From the cell containing the given text, extract its center point as (X, Y) coordinate. 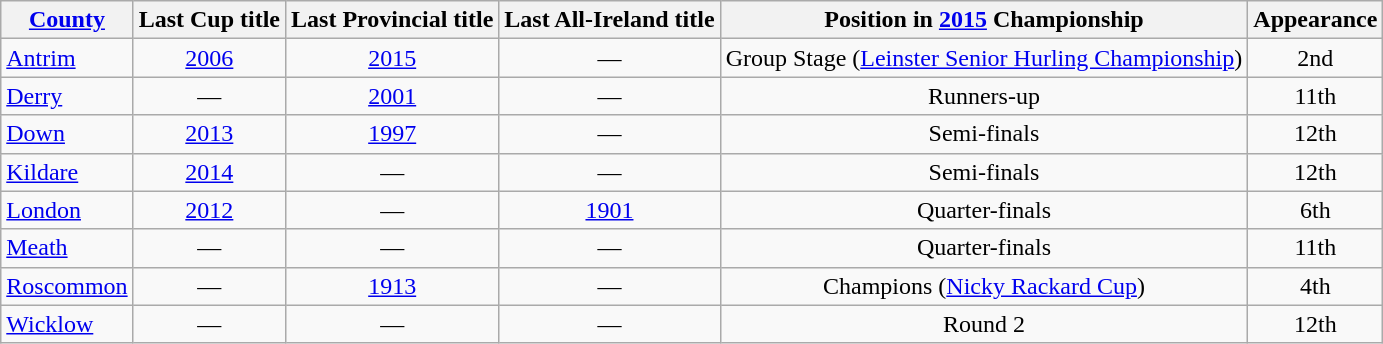
Antrim (67, 58)
2015 (392, 58)
Down (67, 134)
Derry (67, 96)
Group Stage (Leinster Senior Hurling Championship) (984, 58)
2006 (209, 58)
London (67, 210)
Position in 2015 Championship (984, 20)
4th (1316, 286)
Appearance (1316, 20)
County (67, 20)
Last Provincial title (392, 20)
Last Cup title (209, 20)
2nd (1316, 58)
2012 (209, 210)
Meath (67, 248)
1997 (392, 134)
1913 (392, 286)
2001 (392, 96)
Wicklow (67, 324)
Champions (Nicky Rackard Cup) (984, 286)
Runners-up (984, 96)
6th (1316, 210)
Kildare (67, 172)
Roscommon (67, 286)
2013 (209, 134)
1901 (610, 210)
Round 2 (984, 324)
Last All-Ireland title (610, 20)
2014 (209, 172)
